Identify which cell holds the provided text, then report its (X, Y) central coordinate. 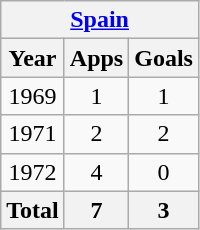
1971 (33, 134)
3 (164, 210)
Goals (164, 58)
Year (33, 58)
1969 (33, 96)
Apps (96, 58)
Spain (100, 20)
Total (33, 210)
4 (96, 172)
7 (96, 210)
0 (164, 172)
1972 (33, 172)
